For the text-containing cell, return its midpoint in (x, y) coordinate format. 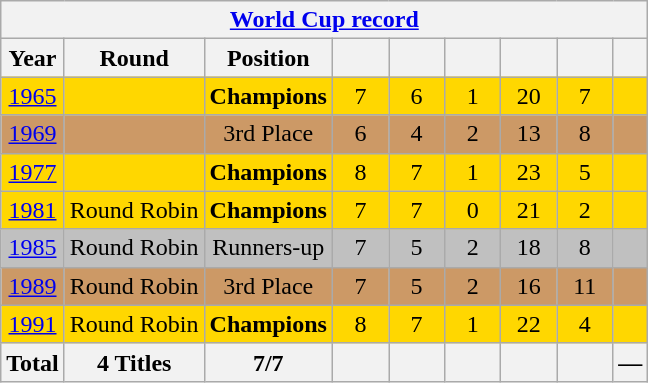
16 (529, 286)
— (630, 362)
Year (33, 58)
0 (473, 210)
1985 (33, 248)
1991 (33, 324)
21 (529, 210)
World Cup record (324, 20)
1981 (33, 210)
1965 (33, 96)
Runners-up (268, 248)
11 (585, 286)
Round (134, 58)
Position (268, 58)
7/7 (268, 362)
4 Titles (134, 362)
23 (529, 172)
18 (529, 248)
Total (33, 362)
20 (529, 96)
13 (529, 134)
1969 (33, 134)
1977 (33, 172)
1989 (33, 286)
22 (529, 324)
